Find where the given text appears and provide that cell's center as [x, y] coordinate. 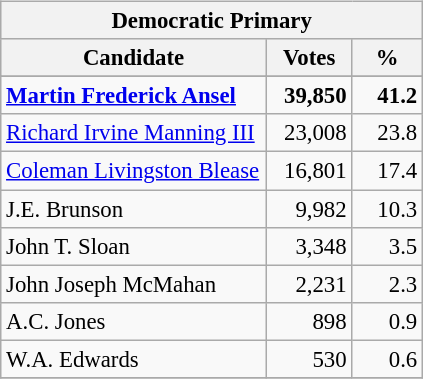
Democratic Primary [212, 21]
9,982 [309, 209]
10.3 [388, 209]
2,231 [309, 284]
% [388, 58]
Coleman Livingston Blease [134, 171]
3,348 [309, 246]
39,850 [309, 96]
2.3 [388, 284]
W.A. Edwards [134, 359]
3.5 [388, 246]
Richard Irvine Manning III [134, 133]
Votes [309, 58]
0.6 [388, 359]
John Joseph McMahan [134, 284]
41.2 [388, 96]
898 [309, 321]
Candidate [134, 58]
A.C. Jones [134, 321]
23,008 [309, 133]
530 [309, 359]
John T. Sloan [134, 246]
Martin Frederick Ansel [134, 96]
16,801 [309, 171]
J.E. Brunson [134, 209]
17.4 [388, 171]
0.9 [388, 321]
23.8 [388, 133]
